Determine the (x, y) coordinate at the center of the cell enclosing the given text.  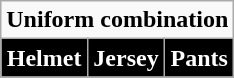
Helmet (44, 58)
Uniform combination (118, 20)
Pants (200, 58)
Jersey (126, 58)
